Return the [X, Y] coordinate for the center point of the cell that contains the specified text.  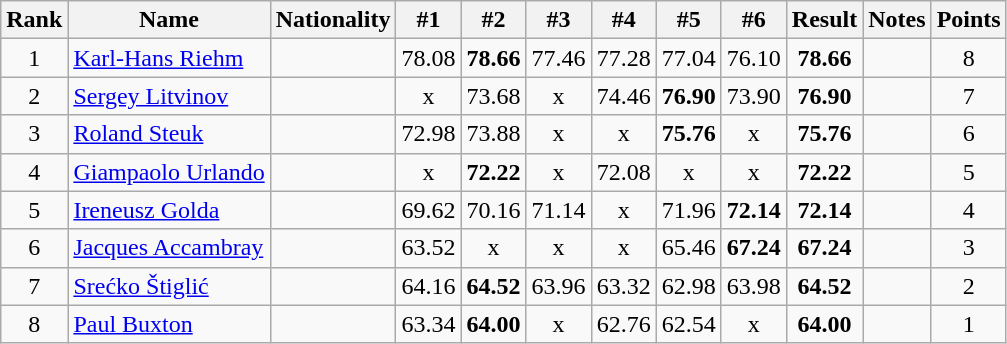
Ireneusz Golda [169, 210]
71.96 [688, 210]
63.34 [428, 324]
76.10 [754, 58]
#4 [624, 20]
71.14 [558, 210]
74.46 [624, 96]
72.98 [428, 134]
Giampaolo Urlando [169, 172]
78.08 [428, 58]
73.88 [494, 134]
Result [824, 20]
#1 [428, 20]
70.16 [494, 210]
63.96 [558, 286]
63.98 [754, 286]
64.16 [428, 286]
73.68 [494, 96]
#6 [754, 20]
#5 [688, 20]
Name [169, 20]
Srećko Štiglić [169, 286]
65.46 [688, 248]
Paul Buxton [169, 324]
Jacques Accambray [169, 248]
Notes [897, 20]
Points [968, 20]
#3 [558, 20]
62.76 [624, 324]
69.62 [428, 210]
63.52 [428, 248]
Karl-Hans Riehm [169, 58]
Rank [34, 20]
Nationality [333, 20]
77.04 [688, 58]
Roland Steuk [169, 134]
62.54 [688, 324]
77.46 [558, 58]
77.28 [624, 58]
72.08 [624, 172]
62.98 [688, 286]
63.32 [624, 286]
73.90 [754, 96]
#2 [494, 20]
Sergey Litvinov [169, 96]
